Capture the cell that displays the provided text and extract its (X, Y) central coordinate. 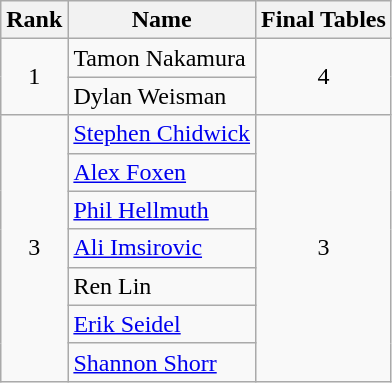
Ren Lin (162, 286)
Phil Hellmuth (162, 210)
Stephen Chidwick (162, 134)
Shannon Shorr (162, 362)
Final Tables (324, 20)
1 (34, 77)
Ali Imsirovic (162, 248)
Dylan Weisman (162, 96)
4 (324, 77)
Tamon Nakamura (162, 58)
Rank (34, 20)
Name (162, 20)
Alex Foxen (162, 172)
Erik Seidel (162, 324)
